Scan for the cell matching the given text and deliver its (x, y) coordinate at center. 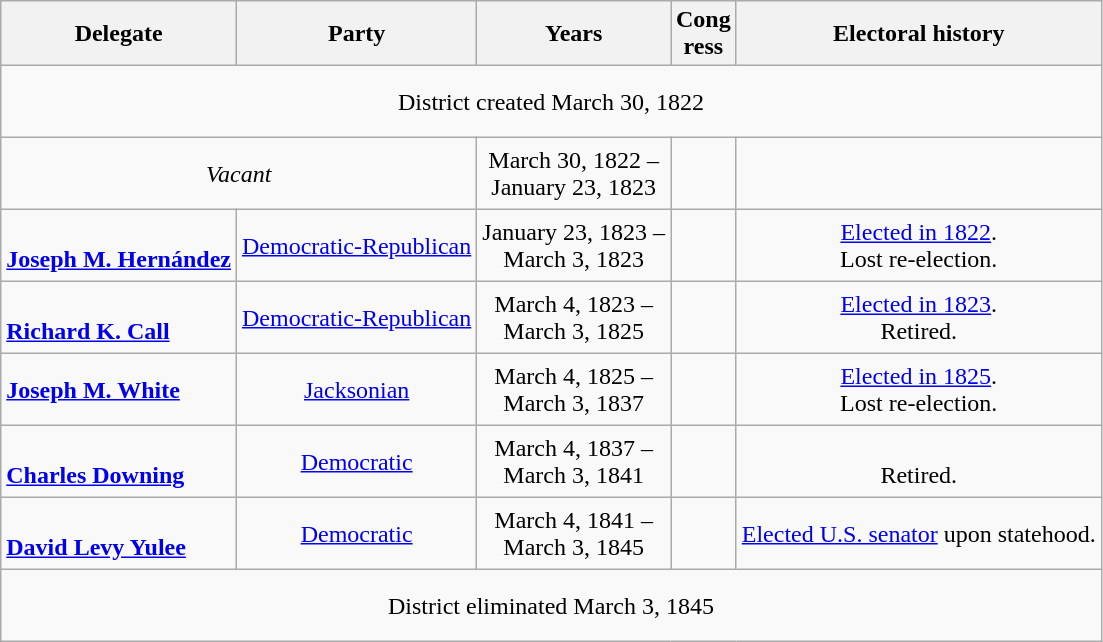
District eliminated March 3, 1845 (551, 606)
Charles Downing (119, 462)
March 4, 1837 –March 3, 1841 (574, 462)
Delegate (119, 34)
March 4, 1841 –March 3, 1845 (574, 534)
Retired. (918, 462)
March 30, 1822 –January 23, 1823 (574, 174)
Party (356, 34)
Jacksonian (356, 390)
March 4, 1823 –March 3, 1825 (574, 318)
Elected in 1822.Lost re-election. (918, 246)
Electoral history (918, 34)
Elected in 1823.Retired. (918, 318)
Vacant (239, 174)
January 23, 1823 –March 3, 1823 (574, 246)
David Levy Yulee (119, 534)
March 4, 1825 –March 3, 1837 (574, 390)
Joseph M. White (119, 390)
Years (574, 34)
Congress (703, 34)
Elected U.S. senator upon statehood. (918, 534)
Richard K. Call (119, 318)
Elected in 1825.Lost re-election. (918, 390)
District created March 30, 1822 (551, 102)
Joseph M. Hernández (119, 246)
